For the text-containing cell, return its midpoint in [X, Y] coordinate format. 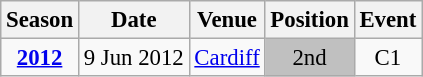
Position [310, 20]
Venue [227, 20]
C1 [388, 58]
Event [388, 20]
Date [134, 20]
2nd [310, 58]
9 Jun 2012 [134, 58]
2012 [40, 58]
Season [40, 20]
Cardiff [227, 58]
